Find where the given text appears and provide that cell's center as (x, y) coordinate. 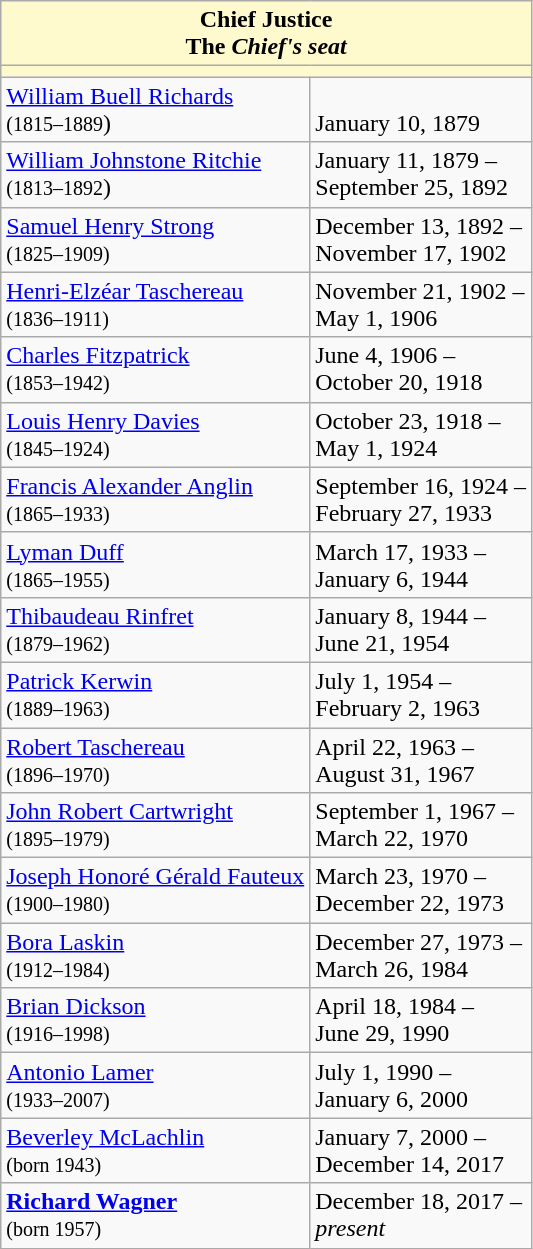
William Buell Richards(1815–1889) (156, 110)
November 21, 1902 – May 1, 1906 (421, 304)
April 18, 1984 – June 29, 1990 (421, 1020)
Charles Fitzpatrick(1853–1942) (156, 370)
Chief JusticeThe Chief's seat (266, 34)
Bora Laskin(1912–1984) (156, 956)
December 18, 2017 – present (421, 1216)
Antonio Lamer(1933–2007) (156, 1086)
William Johnstone Ritchie (1813–1892) (156, 174)
Brian Dickson(1916–1998) (156, 1020)
March 17, 1933 – January 6, 1944 (421, 564)
Lyman Duff(1865–1955) (156, 564)
January 10, 1879 (421, 110)
July 1, 1954 – February 2, 1963 (421, 694)
Francis Alexander Anglin(1865–1933) (156, 500)
September 1, 1967 – March 22, 1970 (421, 826)
December 27, 1973 – March 26, 1984 (421, 956)
January 8, 1944 – June 21, 1954 (421, 630)
Henri-Elzéar Taschereau(1836–1911) (156, 304)
Joseph Honoré Gérald Fauteux(1900–1980) (156, 890)
Robert Taschereau(1896–1970) (156, 760)
June 4, 1906 – October 20, 1918 (421, 370)
January 11, 1879 – September 25, 1892 (421, 174)
December 13, 1892 – November 17, 1902 (421, 240)
September 16, 1924 – February 27, 1933 (421, 500)
Patrick Kerwin(1889–1963) (156, 694)
July 1, 1990 – January 6, 2000 (421, 1086)
Beverley McLachlin(born 1943) (156, 1150)
Samuel Henry Strong(1825–1909) (156, 240)
January 7, 2000 – December 14, 2017 (421, 1150)
Richard Wagner(born 1957) (156, 1216)
March 23, 1970 – December 22, 1973 (421, 890)
October 23, 1918 – May 1, 1924 (421, 434)
April 22, 1963 – August 31, 1967 (421, 760)
Louis Henry Davies(1845–1924) (156, 434)
John Robert Cartwright(1895–1979) (156, 826)
Thibaudeau Rinfret(1879–1962) (156, 630)
